Return the (X, Y) coordinate for the center point of the cell that contains the specified text.  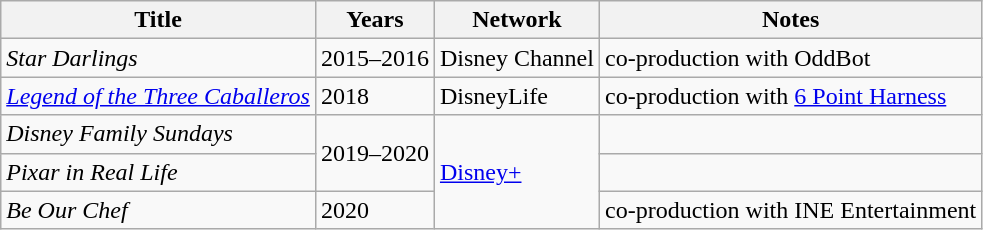
Disney Family Sundays (158, 134)
2018 (374, 96)
2019–2020 (374, 153)
Notes (790, 20)
Title (158, 20)
Pixar in Real Life (158, 172)
Star Darlings (158, 58)
DisneyLife (516, 96)
Legend of the Three Caballeros (158, 96)
2020 (374, 210)
Network (516, 20)
co-production with OddBot (790, 58)
2015–2016 (374, 58)
Disney+ (516, 172)
Be Our Chef (158, 210)
co-production with INE Entertainment (790, 210)
Disney Channel (516, 58)
Years (374, 20)
co-production with 6 Point Harness (790, 96)
